Pinpoint the cell where the given text exists, returning its (x, y) midpoint coordinate. 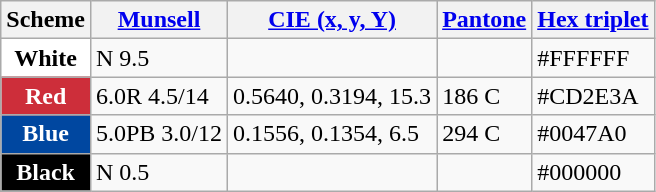
Black (46, 172)
0.1556, 0.1354, 6.5 (332, 134)
0.5640, 0.3194, 15.3 (332, 96)
CIE (x, y, Y) (332, 20)
Munsell (158, 20)
Pantone (484, 20)
#CD2E3A (593, 96)
186 C (484, 96)
#0047A0 (593, 134)
Blue (46, 134)
6.0R 4.5/14 (158, 96)
5.0PB 3.0/12 (158, 134)
N 9.5 (158, 58)
294 C (484, 134)
Red (46, 96)
#000000 (593, 172)
#FFFFFF (593, 58)
Hex triplet (593, 20)
Scheme (46, 20)
White (46, 58)
N 0.5 (158, 172)
